Output the [X, Y] coordinate of the center of the cell containing the given text.  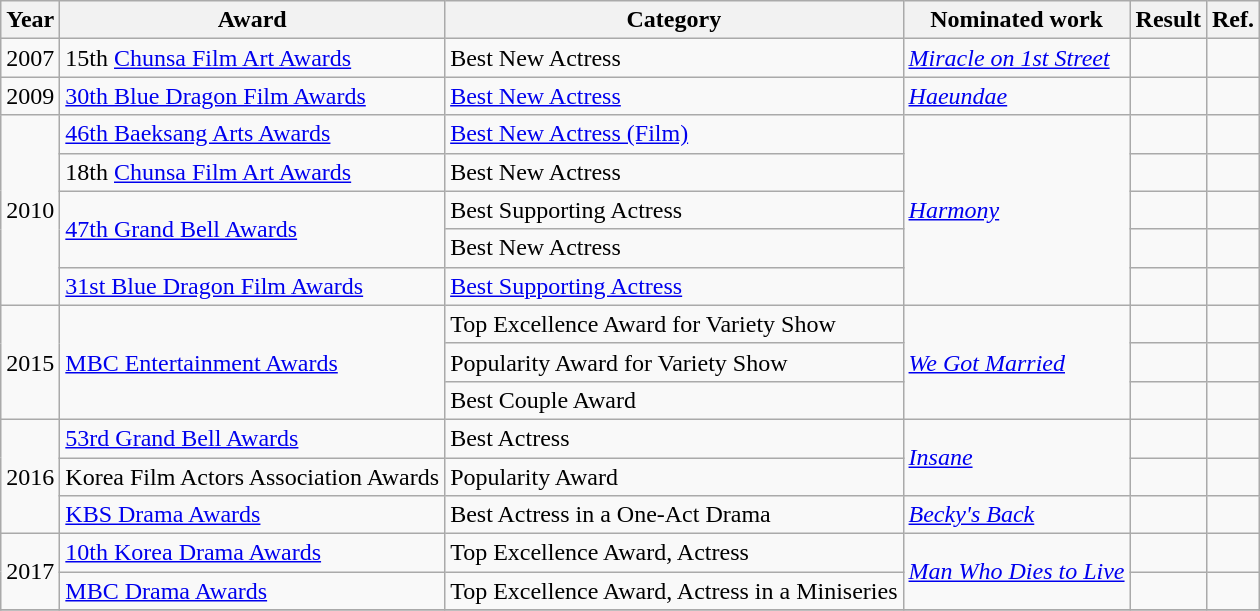
15th Chunsa Film Art Awards [252, 58]
We Got Married [1016, 362]
Top Excellence Award for Variety Show [674, 324]
18th Chunsa Film Art Awards [252, 172]
Insane [1016, 457]
Top Excellence Award, Actress [674, 553]
2007 [30, 58]
2015 [30, 362]
Popularity Award [674, 477]
30th Blue Dragon Film Awards [252, 96]
MBC Entertainment Awards [252, 362]
Best Actress in a One-Act Drama [674, 515]
2017 [30, 572]
Category [674, 20]
2010 [30, 210]
KBS Drama Awards [252, 515]
Best Couple Award [674, 400]
2009 [30, 96]
2016 [30, 476]
Miracle on 1st Street [1016, 58]
53rd Grand Bell Awards [252, 438]
Result [1168, 20]
Popularity Award for Variety Show [674, 362]
Haeundae [1016, 96]
Nominated work [1016, 20]
Year [30, 20]
Harmony [1016, 210]
Top Excellence Award, Actress in a Miniseries [674, 591]
47th Grand Bell Awards [252, 229]
Korea Film Actors Association Awards [252, 477]
Best New Actress (Film) [674, 134]
Man Who Dies to Live [1016, 572]
Ref. [1232, 20]
46th Baeksang Arts Awards [252, 134]
10th Korea Drama Awards [252, 553]
Best Actress [674, 438]
Becky's Back [1016, 515]
Award [252, 20]
31st Blue Dragon Film Awards [252, 286]
MBC Drama Awards [252, 591]
